Capture the cell that displays the provided text and extract its (X, Y) central coordinate. 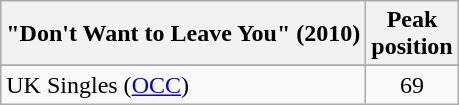
UK Singles (OCC) (184, 85)
Peakposition (412, 34)
"Don't Want to Leave You" (2010) (184, 34)
69 (412, 85)
